Detect which cell encompasses the target text, then output its [X, Y] center coordinate. 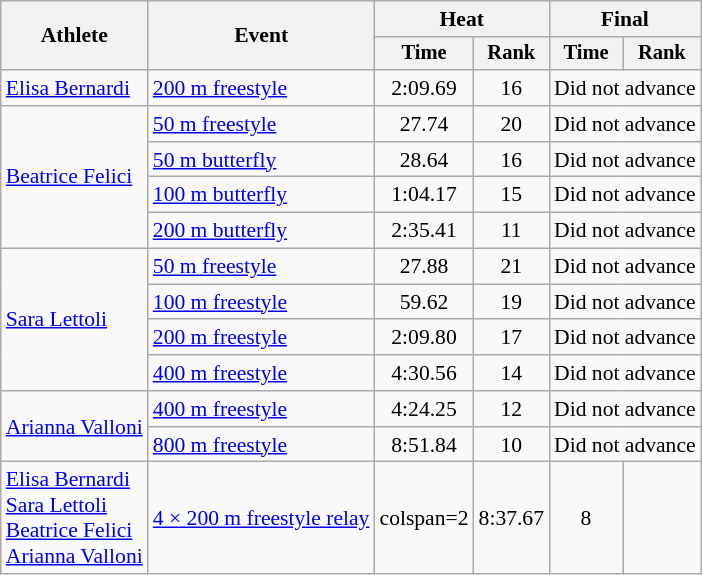
Elisa BernardiSara LettoliBeatrice FeliciArianna Valloni [74, 518]
28.64 [424, 160]
59.62 [424, 302]
Event [262, 36]
Final [625, 19]
100 m freestyle [262, 302]
Beatrice Felici [74, 177]
50 m butterfly [262, 160]
Athlete [74, 36]
8:51.84 [424, 445]
100 m butterfly [262, 195]
27.74 [424, 124]
17 [512, 338]
2:09.80 [424, 338]
8 [586, 518]
12 [512, 409]
1:04.17 [424, 195]
4 × 200 m freestyle relay [262, 518]
4:24.25 [424, 409]
11 [512, 231]
Arianna Valloni [74, 426]
8:37.67 [512, 518]
21 [512, 267]
200 m butterfly [262, 231]
14 [512, 373]
19 [512, 302]
Elisa Bernardi [74, 88]
Heat [462, 19]
4:30.56 [424, 373]
20 [512, 124]
Sara Lettoli [74, 320]
10 [512, 445]
2:09.69 [424, 88]
2:35.41 [424, 231]
colspan=2 [424, 518]
27.88 [424, 267]
800 m freestyle [262, 445]
15 [512, 195]
